Detect which cell encompasses the target text, then output its [x, y] center coordinate. 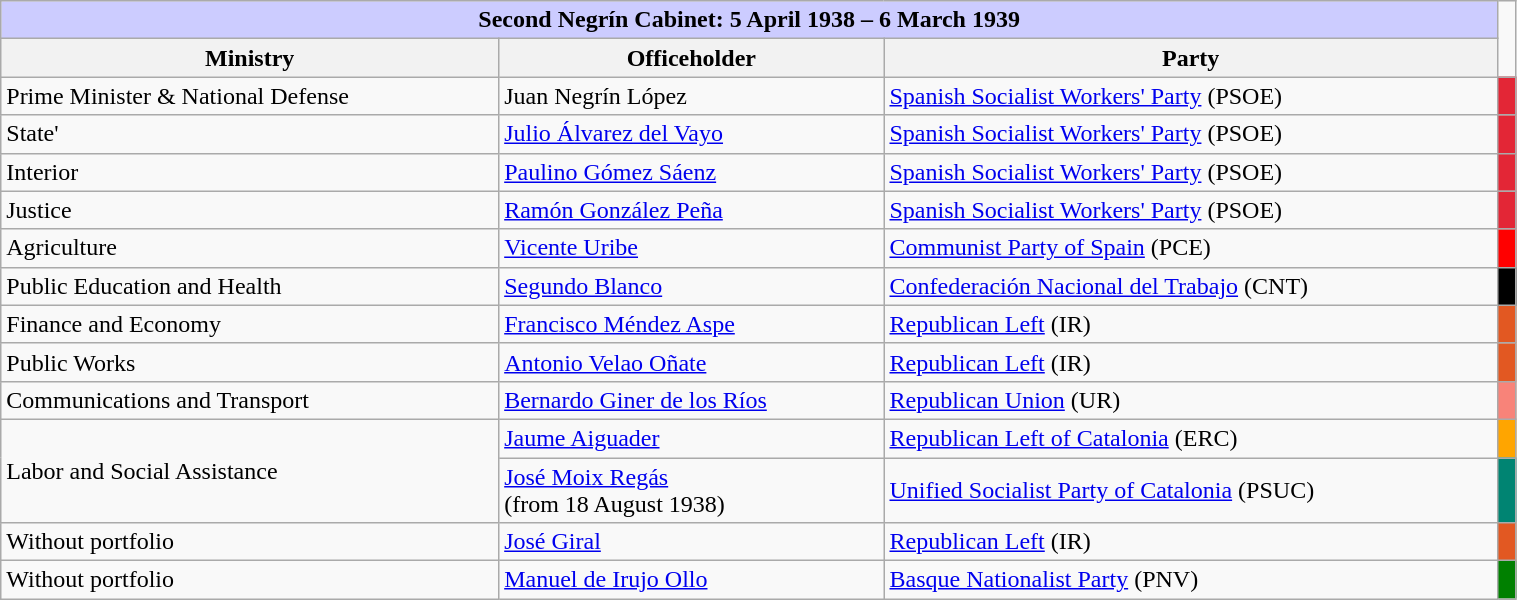
Unified Socialist Party of Catalonia (PSUC) [1191, 490]
Interior [250, 172]
Communist Party of Spain (PCE) [1191, 248]
Confederación Nacional del Trabajo (CNT) [1191, 286]
Officeholder [692, 58]
State' [250, 134]
Republican Union (UR) [1191, 400]
Labor and Social Assistance [250, 470]
Finance and Economy [250, 324]
Antonio Velao Oñate [692, 362]
José Giral [692, 542]
Juan Negrín López [692, 96]
Julio Álvarez del Vayo [692, 134]
Bernardo Giner de los Ríos [692, 400]
Agriculture [250, 248]
Paulino Gómez Sáenz [692, 172]
Communications and Transport [250, 400]
Second Negrín Cabinet: 5 April 1938 – 6 March 1939 [750, 20]
Basque Nationalist Party (PNV) [1191, 580]
Public Works [250, 362]
Republican Left of Catalonia (ERC) [1191, 438]
Jaume Aiguader [692, 438]
Party [1191, 58]
Francisco Méndez Aspe [692, 324]
Ministry [250, 58]
Manuel de Irujo Ollo [692, 580]
Ramón González Peña [692, 210]
Segundo Blanco [692, 286]
José Moix Regás (from 18 August 1938) [692, 490]
Vicente Uribe [692, 248]
Justice [250, 210]
Public Education and Health [250, 286]
Prime Minister & National Defense [250, 96]
